Search for the cell housing the specified text and yield its (X, Y) center coordinate. 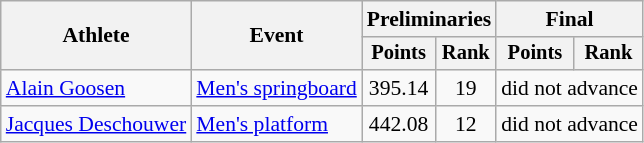
12 (466, 124)
Alain Goosen (96, 88)
Athlete (96, 36)
Men's springboard (276, 88)
Men's platform (276, 124)
Final (570, 19)
19 (466, 88)
442.08 (399, 124)
Preliminaries (429, 19)
Event (276, 36)
Jacques Deschouwer (96, 124)
395.14 (399, 88)
